Locate the cell with the specified text and output its (X, Y) center coordinate. 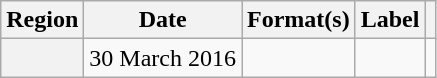
Date (163, 20)
Format(s) (299, 20)
Region (42, 20)
30 March 2016 (163, 58)
Label (390, 20)
